Search for the cell housing the specified text and yield its [x, y] center coordinate. 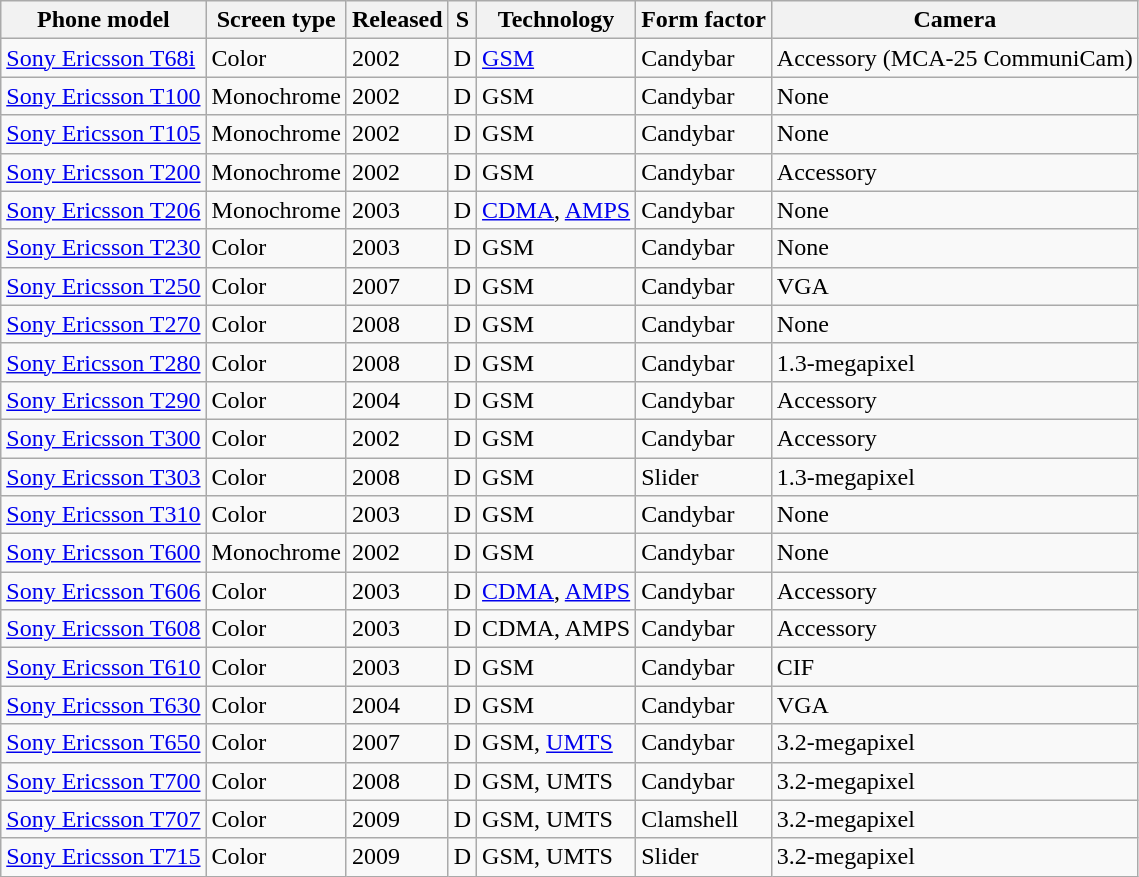
Sony Ericsson T250 [104, 286]
Form factor [704, 20]
Sony Ericsson T608 [104, 629]
Camera [954, 20]
Sony Ericsson T290 [104, 400]
Sony Ericsson T650 [104, 743]
Sony Ericsson T600 [104, 553]
Sony Ericsson T206 [104, 210]
Sony Ericsson T310 [104, 515]
Sony Ericsson T270 [104, 324]
Accessory (MCA-25 CommuniCam) [954, 58]
CIF [954, 667]
Sony Ericsson T200 [104, 172]
Sony Ericsson T606 [104, 591]
Sony Ericsson T68i [104, 58]
Sony Ericsson T280 [104, 362]
Technology [556, 20]
Sony Ericsson T630 [104, 705]
Sony Ericsson T303 [104, 477]
Released [397, 20]
Sony Ericsson T230 [104, 248]
Sony Ericsson T100 [104, 96]
Sony Ericsson T707 [104, 819]
Sony Ericsson T700 [104, 781]
Sony Ericsson T610 [104, 667]
Clamshell [704, 819]
Phone model [104, 20]
S [462, 20]
Screen type [276, 20]
Sony Ericsson T715 [104, 857]
Sony Ericsson T105 [104, 134]
Sony Ericsson T300 [104, 438]
